Determine the (x, y) coordinate at the center of the cell enclosing the given text.  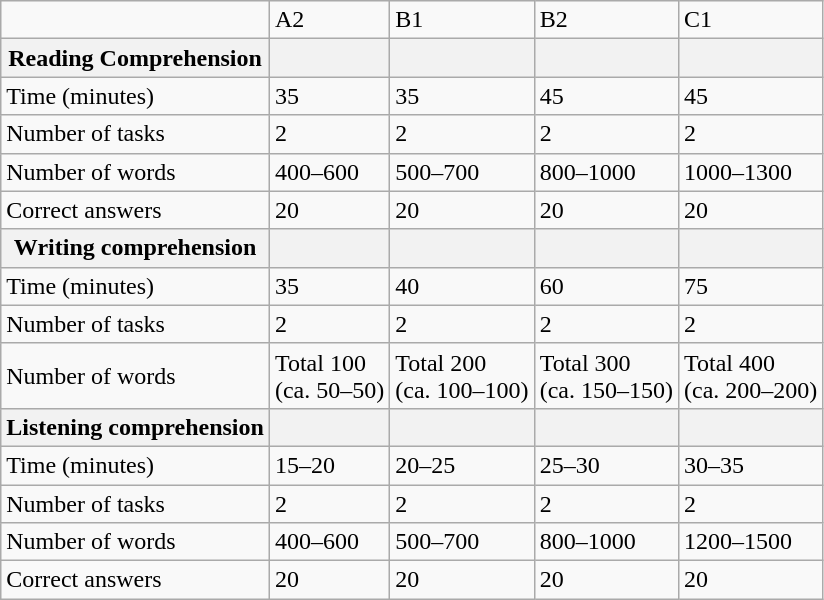
25–30 (606, 465)
60 (606, 286)
B2 (606, 20)
B1 (462, 20)
20–25 (462, 465)
Listening comprehension (136, 427)
30–35 (750, 465)
Total 100(ca. 50–50) (329, 376)
Total 400(ca. 200–200) (750, 376)
Total 200(ca. 100–100) (462, 376)
40 (462, 286)
1000–1300 (750, 172)
C1 (750, 20)
A2 (329, 20)
75 (750, 286)
15–20 (329, 465)
Writing comprehension (136, 248)
1200–1500 (750, 542)
Reading Comprehension (136, 58)
Total 300(ca. 150–150) (606, 376)
